Capture the cell that displays the provided text and extract its [x, y] central coordinate. 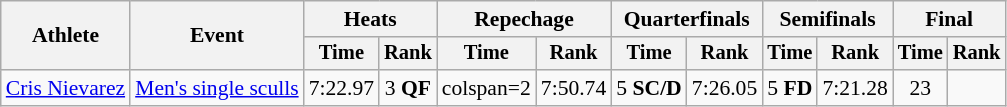
23 [920, 88]
7:26.05 [724, 88]
Heats [370, 19]
Quarterfinals [686, 19]
Athlete [66, 36]
7:22.97 [342, 88]
Event [217, 36]
5 FD [790, 88]
5 SC/D [649, 88]
7:21.28 [854, 88]
colspan=2 [486, 88]
Final [949, 19]
3 QF [408, 88]
Men's single sculls [217, 88]
Semifinals [828, 19]
Cris Nievarez [66, 88]
Repechage [524, 19]
7:50.74 [574, 88]
